Locate the cell with the specified text and output its [x, y] center coordinate. 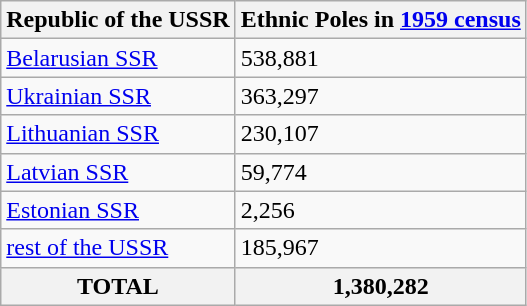
185,967 [380, 248]
TOTAL [118, 286]
59,774 [380, 172]
Latvian SSR [118, 172]
363,297 [380, 96]
Belarusian SSR [118, 58]
1,380,282 [380, 286]
Estonian SSR [118, 210]
Ethnic Poles in 1959 census [380, 20]
Republic of the USSR [118, 20]
230,107 [380, 134]
538,881 [380, 58]
2,256 [380, 210]
Ukrainian SSR [118, 96]
rest of the USSR [118, 248]
Lithuanian SSR [118, 134]
